Pinpoint the cell where the given text exists, returning its (x, y) midpoint coordinate. 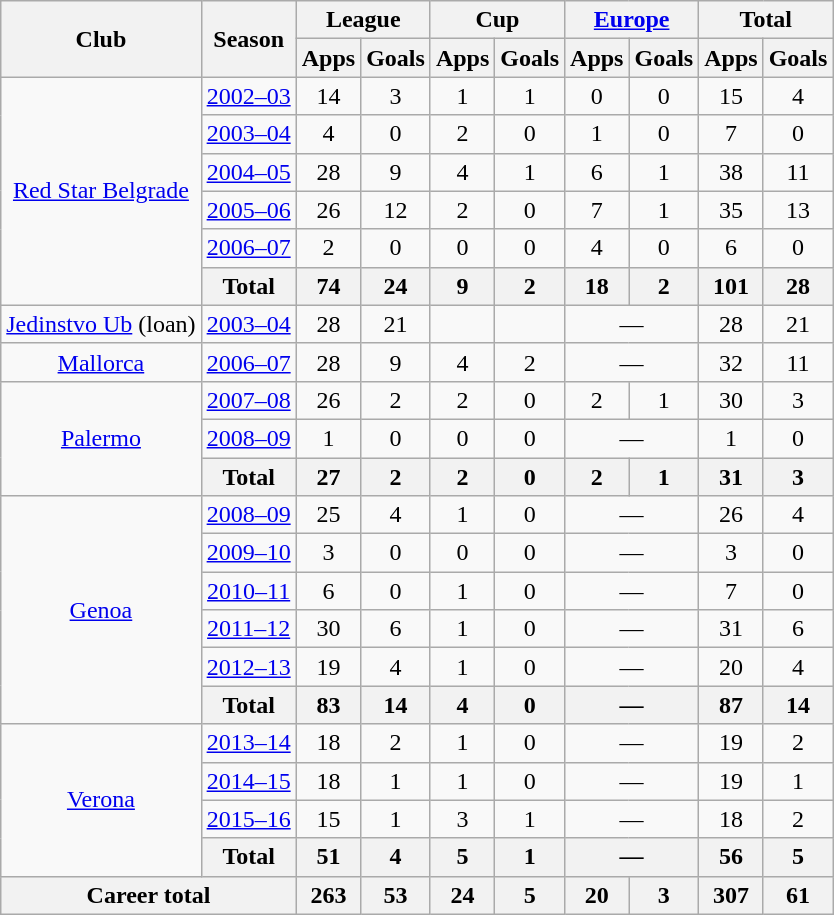
Verona (101, 800)
Europe (632, 20)
2009–10 (248, 553)
Cup (497, 20)
307 (731, 895)
35 (731, 210)
27 (328, 477)
League (363, 20)
87 (731, 705)
53 (396, 895)
Mallorca (101, 362)
2010–11 (248, 591)
56 (731, 857)
2011–12 (248, 629)
2004–05 (248, 172)
83 (328, 705)
Palermo (101, 438)
51 (328, 857)
2014–15 (248, 781)
Club (101, 39)
2013–14 (248, 743)
2012–13 (248, 667)
74 (328, 286)
2015–16 (248, 819)
Red Star Belgrade (101, 191)
Jedinstvo Ub (loan) (101, 324)
32 (731, 362)
61 (798, 895)
2005–06 (248, 210)
101 (731, 286)
Career total (148, 895)
2007–08 (248, 400)
13 (798, 210)
25 (328, 515)
38 (731, 172)
263 (328, 895)
12 (396, 210)
2002–03 (248, 96)
Season (248, 39)
Genoa (101, 610)
